Detect which cell encompasses the target text, then output its [x, y] center coordinate. 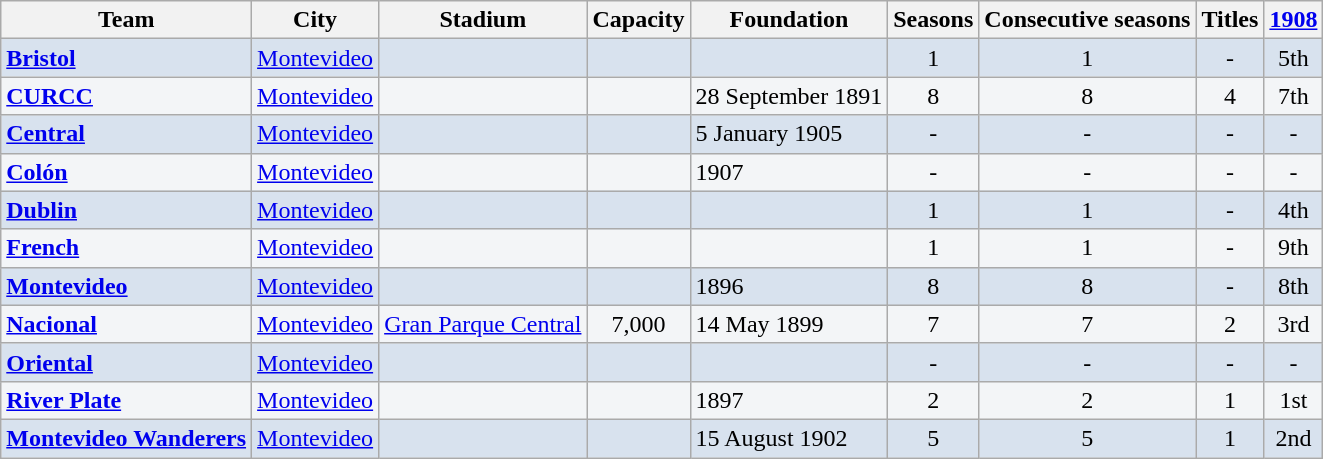
Seasons [934, 20]
Consecutive seasons [1088, 20]
Capacity [638, 20]
4th [1294, 210]
5th [1294, 58]
28 September 1891 [789, 96]
Montevideo Wanderers [126, 438]
1908 [1294, 20]
Colón [126, 172]
3rd [1294, 324]
CURCC [126, 96]
1907 [789, 172]
14 May 1899 [789, 324]
4 [1230, 96]
2nd [1294, 438]
9th [1294, 248]
15 August 1902 [789, 438]
1st [1294, 400]
Titles [1230, 20]
Gran Parque Central [483, 324]
7,000 [638, 324]
7th [1294, 96]
Team [126, 20]
Bristol [126, 58]
Oriental [126, 362]
1897 [789, 400]
Foundation [789, 20]
Dublin [126, 210]
Stadium [483, 20]
Central [126, 134]
French [126, 248]
1896 [789, 286]
5 January 1905 [789, 134]
Nacional [126, 324]
City [316, 20]
8th [1294, 286]
River Plate [126, 400]
